Locate the cell with the specified text and output its [X, Y] center coordinate. 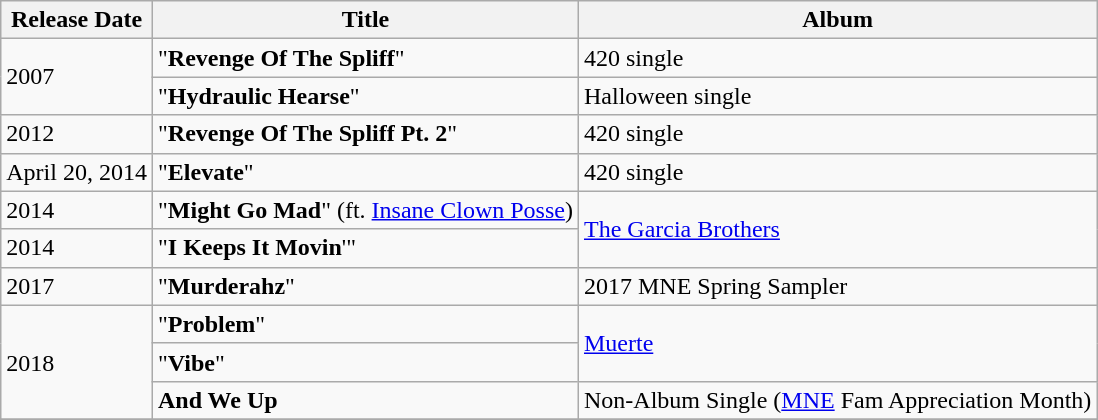
April 20, 2014 [77, 172]
"Vibe" [365, 362]
Release Date [77, 20]
Album [837, 20]
"Elevate" [365, 172]
2018 [77, 362]
2012 [77, 134]
Non-Album Single (MNE Fam Appreciation Month) [837, 400]
2017 MNE Spring Sampler [837, 286]
"Hydraulic Hearse" [365, 96]
"I Keeps It Movin'" [365, 248]
"Problem" [365, 324]
"Revenge Of The Spliff Pt. 2" [365, 134]
The Garcia Brothers [837, 229]
Title [365, 20]
Muerte [837, 343]
Halloween single [837, 96]
2007 [77, 77]
2017 [77, 286]
And We Up [365, 400]
"Might Go Mad" (ft. Insane Clown Posse) [365, 210]
"Murderahz" [365, 286]
"Revenge Of The Spliff" [365, 58]
